Capture the cell that displays the provided text and extract its (X, Y) central coordinate. 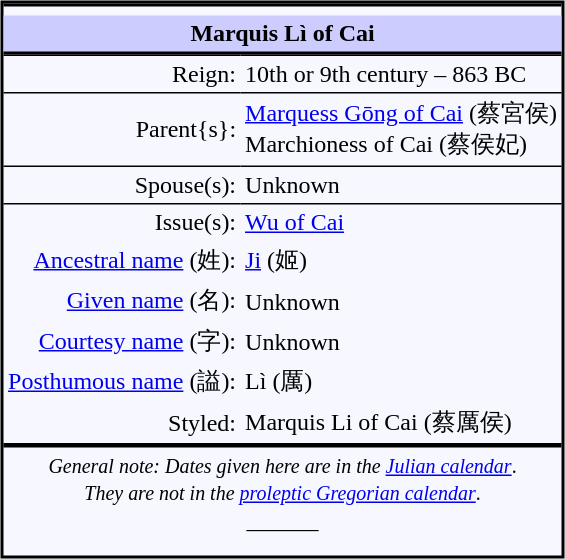
Marquis Li of Cai (蔡厲侯) (402, 422)
10th or 9th century – 863 BC (402, 73)
Lì (厲) (402, 382)
Spouse(s): (122, 185)
Posthumous name (謚): (122, 382)
Ancestral name (姓): (122, 260)
Issue(s): (122, 222)
Courtesy name (字): (122, 342)
Reign: (122, 73)
Marquess Gōng of Cai (蔡宮侯) Marchioness of Cai (蔡侯妃) (402, 129)
Given name (名): (122, 301)
Wu of Cai (402, 222)
Styled: (122, 422)
General note: Dates given here are in the Julian calendar.They are not in the proleptic Gregorian calendar. (283, 477)
——— (283, 528)
Parent{s}: (122, 129)
Marquis Lì of Cai (283, 36)
Ji (姬) (402, 260)
